Return the (X, Y) coordinate for the center point of the cell that contains the specified text.  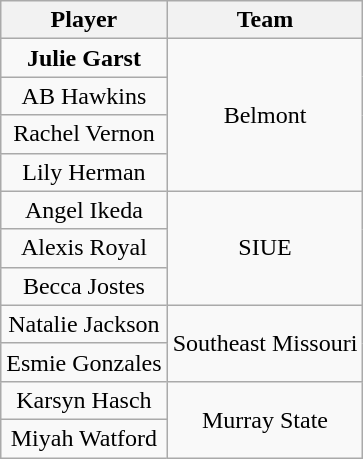
Murray State (265, 419)
Karsyn Hasch (84, 400)
Player (84, 20)
SIUE (265, 248)
Lily Herman (84, 172)
AB Hawkins (84, 96)
Southeast Missouri (265, 343)
Esmie Gonzales (84, 362)
Julie Garst (84, 58)
Team (265, 20)
Becca Jostes (84, 286)
Alexis Royal (84, 248)
Angel Ikeda (84, 210)
Belmont (265, 115)
Miyah Watford (84, 438)
Rachel Vernon (84, 134)
Natalie Jackson (84, 324)
